Search for the cell housing the specified text and yield its (x, y) center coordinate. 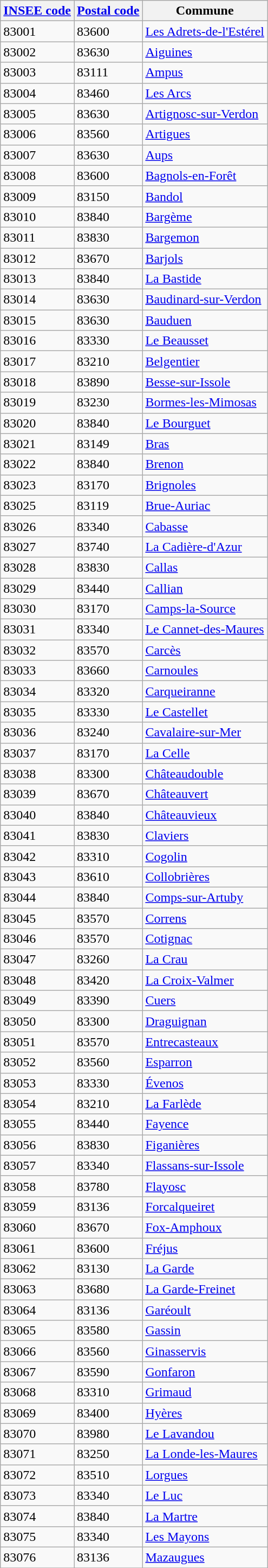
83003 (37, 73)
83025 (37, 506)
Flassans-sur-Issole (205, 1165)
83460 (108, 93)
83070 (37, 1434)
Carcès (205, 650)
83023 (37, 485)
83001 (37, 31)
83059 (37, 1207)
Figanières (205, 1145)
83580 (108, 1331)
83028 (37, 567)
Callas (205, 567)
83068 (37, 1392)
83042 (37, 856)
83072 (37, 1475)
83076 (37, 1557)
Le Castellet (205, 712)
Grimaud (205, 1392)
83150 (108, 196)
83053 (37, 1083)
83009 (37, 196)
Carqueiranne (205, 691)
La Garde (205, 1269)
Cuers (205, 1001)
83045 (37, 918)
83590 (108, 1372)
Châteauvert (205, 794)
La Croix-Valmer (205, 980)
Châteauvieux (205, 815)
83026 (37, 526)
83032 (37, 650)
Draguignan (205, 1021)
Garéoult (205, 1310)
83035 (37, 712)
Lorgues (205, 1475)
83017 (37, 361)
Claviers (205, 835)
83056 (37, 1145)
83320 (108, 691)
83074 (37, 1516)
Bandol (205, 196)
83073 (37, 1495)
83250 (108, 1454)
La Celle (205, 753)
83044 (37, 897)
83061 (37, 1248)
83066 (37, 1351)
Flayosc (205, 1186)
83780 (108, 1186)
83047 (37, 960)
83011 (37, 237)
Brignoles (205, 485)
Bras (205, 444)
83002 (37, 52)
83030 (37, 609)
83038 (37, 774)
83149 (108, 444)
Entrecasteaux (205, 1042)
83390 (108, 1001)
Bargème (205, 217)
Cogolin (205, 856)
83420 (108, 980)
83610 (108, 877)
Le Beausset (205, 341)
83064 (37, 1310)
Ginasservis (205, 1351)
Le Bourguet (205, 423)
83021 (37, 444)
Gassin (205, 1331)
83130 (108, 1269)
83046 (37, 939)
83010 (37, 217)
Artigues (205, 134)
Artignosc-sur-Verdon (205, 114)
Cavalaire-sur-Mer (205, 733)
83036 (37, 733)
83043 (37, 877)
Cabasse (205, 526)
83119 (108, 506)
La Garde-Freinet (205, 1290)
Hyères (205, 1413)
83055 (37, 1124)
Aups (205, 155)
83230 (108, 403)
83260 (108, 960)
83027 (37, 547)
Le Cannet-des-Maures (205, 630)
83006 (37, 134)
83048 (37, 980)
Camps-la-Source (205, 609)
83060 (37, 1227)
83012 (37, 258)
83058 (37, 1186)
83051 (37, 1042)
Barjols (205, 258)
Les Arcs (205, 93)
Bormes-les-Mimosas (205, 403)
Carnoules (205, 671)
83075 (37, 1537)
Collobrières (205, 877)
83007 (37, 155)
Les Mayons (205, 1537)
Brenon (205, 464)
Belgentier (205, 361)
Ampus (205, 73)
Aiguines (205, 52)
83016 (37, 341)
83111 (108, 73)
83049 (37, 1001)
La Crau (205, 960)
83065 (37, 1331)
Forcalqueiret (205, 1207)
Cotignac (205, 939)
83033 (37, 671)
83069 (37, 1413)
Le Luc (205, 1495)
83054 (37, 1104)
Postal code (108, 11)
Le Lavandou (205, 1434)
La Farlède (205, 1104)
83040 (37, 815)
83029 (37, 588)
Mazaugues (205, 1557)
83660 (108, 671)
83008 (37, 176)
Correns (205, 918)
83062 (37, 1269)
Brue-Auriac (205, 506)
Les Adrets-de-l'Estérel (205, 31)
83067 (37, 1372)
83039 (37, 794)
Commune (205, 11)
Fayence (205, 1124)
Baudinard-sur-Verdon (205, 300)
Comps-sur-Artuby (205, 897)
Châteaudouble (205, 774)
Fox-Amphoux (205, 1227)
83052 (37, 1062)
83063 (37, 1290)
83680 (108, 1290)
83022 (37, 464)
83071 (37, 1454)
83037 (37, 753)
83020 (37, 423)
Fréjus (205, 1248)
83890 (108, 382)
83005 (37, 114)
83014 (37, 300)
83240 (108, 733)
Bauduen (205, 320)
Besse-sur-Issole (205, 382)
83400 (108, 1413)
Bagnols-en-Forêt (205, 176)
La Martre (205, 1516)
La Londe-les-Maures (205, 1454)
Callian (205, 588)
83015 (37, 320)
83980 (108, 1434)
83041 (37, 835)
83031 (37, 630)
83013 (37, 279)
83740 (108, 547)
83050 (37, 1021)
INSEE code (37, 11)
Esparron (205, 1062)
Bargemon (205, 237)
83018 (37, 382)
La Cadière-d'Azur (205, 547)
Évenos (205, 1083)
La Bastide (205, 279)
Gonfaron (205, 1372)
83004 (37, 93)
83019 (37, 403)
83510 (108, 1475)
83057 (37, 1165)
83034 (37, 691)
